From the cell containing the given text, extract its center point as [X, Y] coordinate. 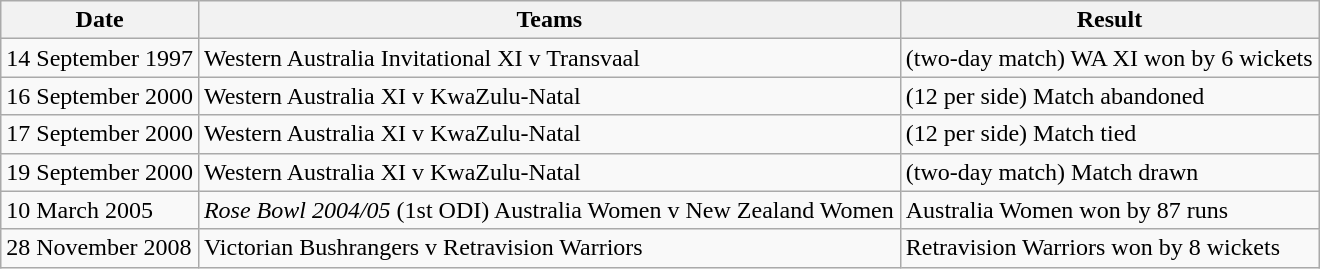
(12 per side) Match tied [1109, 134]
Date [100, 20]
19 September 2000 [100, 172]
Victorian Bushrangers v Retravision Warriors [549, 248]
Retravision Warriors won by 8 wickets [1109, 248]
Teams [549, 20]
14 September 1997 [100, 58]
28 November 2008 [100, 248]
Result [1109, 20]
10 March 2005 [100, 210]
16 September 2000 [100, 96]
Rose Bowl 2004/05 (1st ODI) Australia Women v New Zealand Women [549, 210]
(two-day match) Match drawn [1109, 172]
Australia Women won by 87 runs [1109, 210]
17 September 2000 [100, 134]
(two-day match) WA XI won by 6 wickets [1109, 58]
Western Australia Invitational XI v Transvaal [549, 58]
(12 per side) Match abandoned [1109, 96]
